Locate the cell with the specified text and output its (x, y) center coordinate. 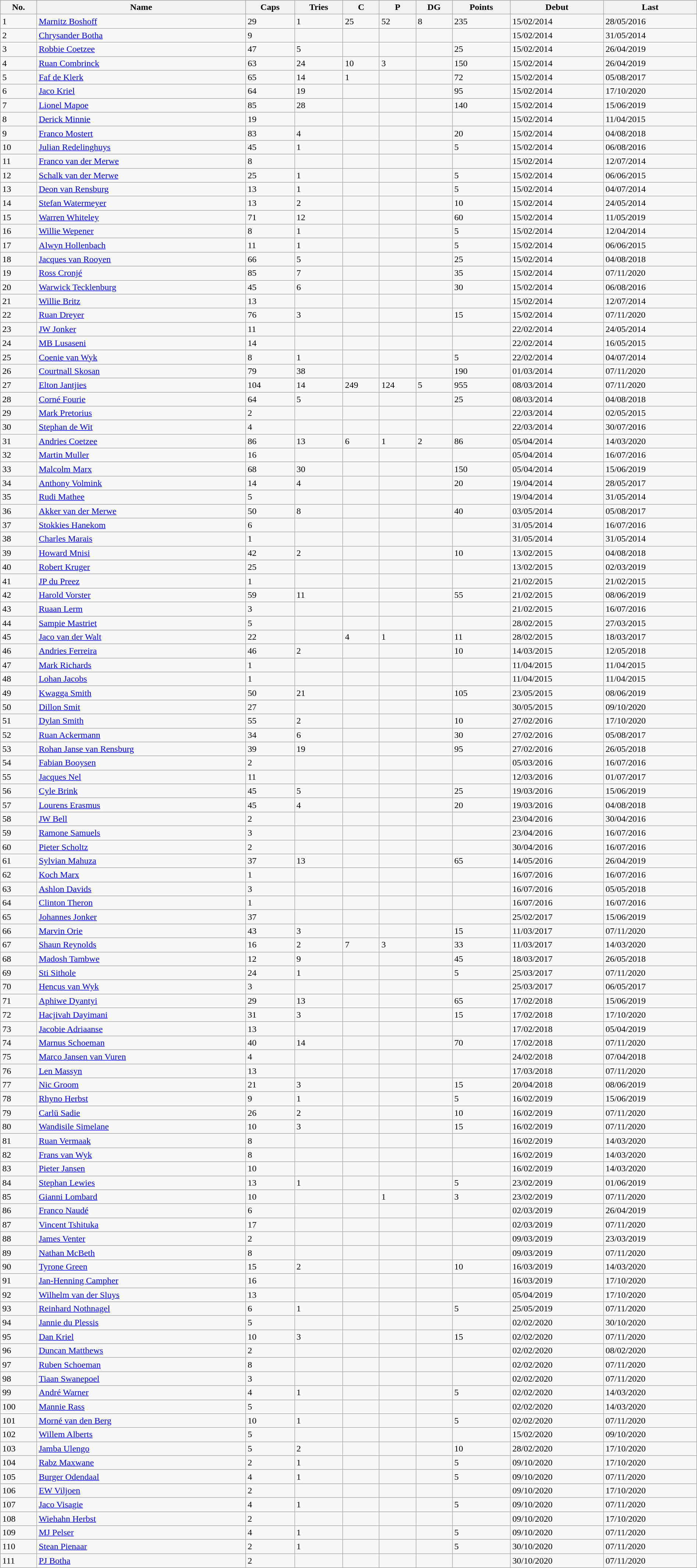
Dillon Smit (141, 707)
249 (361, 385)
54 (18, 763)
Wandisile Simelane (141, 1127)
16/05/2015 (650, 343)
Hacjivah Dayimani (141, 1015)
30/05/2015 (557, 707)
Ruan Combrinck (141, 63)
Stefan Watermeyer (141, 203)
05/03/2016 (557, 763)
03/05/2014 (557, 511)
Andries Coetzee (141, 441)
97 (18, 1365)
82 (18, 1155)
Corné Fourie (141, 399)
Len Massyn (141, 1071)
Mark Richards (141, 665)
12/04/2014 (650, 231)
110 (18, 1547)
140 (481, 105)
91 (18, 1281)
30/07/2016 (650, 427)
Dan Kriel (141, 1337)
Gianni Lombard (141, 1197)
Marnitz Boshoff (141, 21)
28/05/2016 (650, 21)
28/05/2017 (650, 483)
Stephan de Wit (141, 427)
27/03/2015 (650, 623)
90 (18, 1267)
Rudi Mathee (141, 497)
25/05/2019 (557, 1309)
109 (18, 1533)
Sti Sithole (141, 973)
Wiehahn Herbst (141, 1519)
Shaun Reynolds (141, 945)
Mark Pretorius (141, 413)
Howard Mnisi (141, 553)
Caps (270, 7)
77 (18, 1085)
Rohan Janse van Rensburg (141, 749)
PJ Botha (141, 1561)
Johannes Jonker (141, 917)
Debut (557, 7)
07/04/2018 (650, 1057)
49 (18, 693)
14/05/2016 (557, 861)
107 (18, 1504)
Burger Odendaal (141, 1476)
Franco Naudé (141, 1211)
108 (18, 1519)
235 (481, 21)
James Venter (141, 1239)
Vincent Tshituka (141, 1225)
Julian Redelinghuys (141, 147)
84 (18, 1183)
Jaco van der Walt (141, 637)
06/05/2017 (650, 987)
56 (18, 791)
62 (18, 875)
Akker van der Merwe (141, 511)
Wilhelm van der Sluys (141, 1294)
48 (18, 679)
Robbie Coetzee (141, 49)
Jaco Visagie (141, 1504)
Ruan Dreyer (141, 315)
Dylan Smith (141, 721)
Derick Minnie (141, 119)
36 (18, 511)
69 (18, 973)
Jacques Nel (141, 777)
05/05/2018 (650, 889)
Points (481, 7)
Franco van der Merwe (141, 161)
Tiaan Swanepoel (141, 1379)
Ruben Schoeman (141, 1365)
15/02/2020 (557, 1435)
74 (18, 1043)
11/05/2019 (650, 217)
Pieter Jansen (141, 1169)
41 (18, 581)
02/05/2015 (650, 413)
Marvin Orie (141, 931)
Willem Alberts (141, 1435)
Chrysander Botha (141, 35)
Pieter Scholtz (141, 847)
Robert Kruger (141, 567)
Reinhard Nothnagel (141, 1309)
Name (141, 7)
78 (18, 1099)
Koch Marx (141, 875)
Rhyno Herbst (141, 1099)
EW Viljoen (141, 1490)
93 (18, 1309)
01/07/2017 (650, 777)
Martin Muller (141, 455)
Jannie du Plessis (141, 1323)
Jacques van Rooyen (141, 259)
58 (18, 819)
Lionel Mapoe (141, 105)
Deon van Rensburg (141, 189)
Jacobie Adriaanse (141, 1029)
51 (18, 721)
99 (18, 1393)
Franco Mostert (141, 133)
75 (18, 1057)
Stephan Lewies (141, 1183)
96 (18, 1351)
JP du Preez (141, 581)
Marnus Schoeman (141, 1043)
01/06/2019 (650, 1183)
Kwagga Smith (141, 693)
Carlü Sadie (141, 1113)
Harold Vorster (141, 595)
Nic Groom (141, 1085)
MJ Pelser (141, 1533)
12/05/2018 (650, 651)
Jan-Henning Campher (141, 1281)
Ramone Samuels (141, 833)
MB Lusaseni (141, 343)
102 (18, 1435)
Elton Jantjies (141, 385)
Morné van den Berg (141, 1421)
Ross Cronjé (141, 273)
Willie Wepener (141, 231)
P (398, 7)
87 (18, 1225)
Faf de Klerk (141, 77)
Stokkies Hanekom (141, 525)
Lourens Erasmus (141, 805)
Ruan Vermaak (141, 1141)
106 (18, 1490)
23/03/2019 (650, 1239)
Nathan McBeth (141, 1253)
Tyrone Green (141, 1267)
80 (18, 1127)
23/05/2015 (557, 693)
89 (18, 1253)
111 (18, 1561)
103 (18, 1449)
18 (18, 259)
Sampie Mastriet (141, 623)
Schalk van der Merwe (141, 175)
Coenie van Wyk (141, 357)
01/03/2014 (557, 371)
Alwyn Hollenbach (141, 245)
Anthony Volmink (141, 483)
Warwick Tecklenburg (141, 287)
Malcolm Marx (141, 469)
17/03/2018 (557, 1071)
Jaco Kriel (141, 91)
Aphiwe Dyantyi (141, 1001)
Duncan Matthews (141, 1351)
24/02/2018 (557, 1057)
94 (18, 1323)
73 (18, 1029)
61 (18, 861)
Andries Ferreira (141, 651)
Fabian Booysen (141, 763)
C (361, 7)
Tries (319, 7)
14/03/2015 (557, 651)
No. (18, 7)
23 (18, 329)
Hencus van Wyk (141, 987)
12/03/2016 (557, 777)
Frans van Wyk (141, 1155)
Charles Marais (141, 539)
Stean Pienaar (141, 1547)
88 (18, 1239)
124 (398, 385)
955 (481, 385)
André Warner (141, 1393)
101 (18, 1421)
Warren Whiteley (141, 217)
Sylvian Mahuza (141, 861)
Ruan Ackermann (141, 735)
Lohan Jacobs (141, 679)
81 (18, 1141)
57 (18, 805)
JW Bell (141, 819)
190 (481, 371)
08/02/2020 (650, 1351)
98 (18, 1379)
Rabz Maxwane (141, 1462)
Mannie Rass (141, 1407)
Ruaan Lerm (141, 609)
DG (434, 7)
20/04/2018 (557, 1085)
92 (18, 1294)
Madosh Tambwe (141, 959)
Ashlon Davids (141, 889)
Marco Jansen van Vuren (141, 1057)
28/02/2020 (557, 1449)
Jamba Ulengo (141, 1449)
100 (18, 1407)
Clinton Theron (141, 903)
44 (18, 623)
Willie Britz (141, 301)
32 (18, 455)
Last (650, 7)
53 (18, 749)
25/02/2017 (557, 917)
JW Jonker (141, 329)
67 (18, 945)
Cyle Brink (141, 791)
Courtnall Skosan (141, 371)
